Capture the cell that displays the provided text and extract its [X, Y] central coordinate. 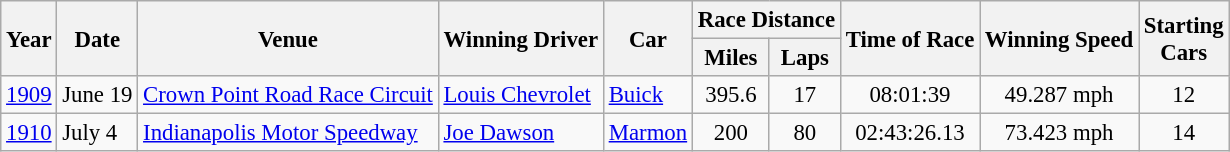
73.423 mph [1060, 133]
July 4 [98, 133]
Venue [288, 38]
1909 [29, 95]
Miles [730, 58]
Race Distance [766, 20]
Car [648, 38]
Laps [804, 58]
StartingCars [1184, 38]
1910 [29, 133]
02:43:26.13 [910, 133]
Winning Speed [1060, 38]
08:01:39 [910, 95]
395.6 [730, 95]
Louis Chevrolet [520, 95]
Crown Point Road Race Circuit [288, 95]
Winning Driver [520, 38]
80 [804, 133]
17 [804, 95]
Time of Race [910, 38]
Date [98, 38]
Joe Dawson [520, 133]
12 [1184, 95]
14 [1184, 133]
Marmon [648, 133]
49.287 mph [1060, 95]
200 [730, 133]
Indianapolis Motor Speedway [288, 133]
Buick [648, 95]
June 19 [98, 95]
Year [29, 38]
